Determine the (X, Y) coordinate at the center of the cell enclosing the given text.  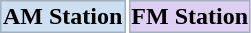
FM Station (190, 16)
AM Station (62, 16)
